Output the (X, Y) coordinate of the center of the cell containing the given text.  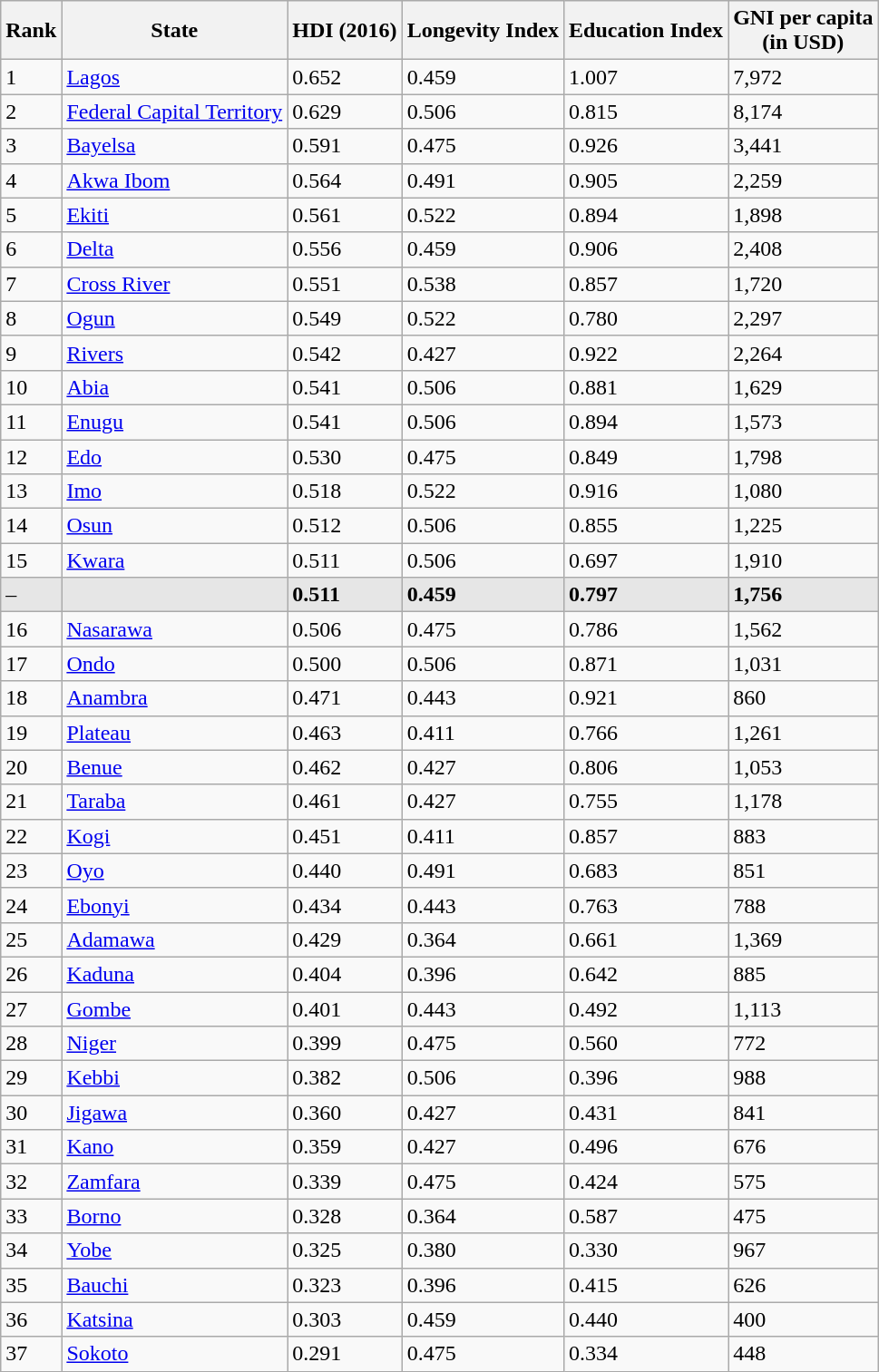
0.429 (345, 939)
860 (804, 698)
0.492 (646, 1009)
0.339 (345, 1182)
Kebbi (174, 1078)
0.538 (483, 284)
841 (804, 1113)
3 (31, 146)
Jigawa (174, 1113)
575 (804, 1182)
Bauchi (174, 1285)
2,297 (804, 318)
448 (804, 1354)
14 (31, 526)
0.855 (646, 526)
– (31, 595)
7 (31, 284)
0.542 (345, 353)
0.518 (345, 491)
0.921 (646, 698)
1,080 (804, 491)
2 (31, 112)
Kaduna (174, 974)
1,369 (804, 939)
0.471 (345, 698)
Yobe (174, 1250)
772 (804, 1044)
1,113 (804, 1009)
0.424 (646, 1182)
0.881 (646, 387)
Cross River (174, 284)
Enugu (174, 422)
0.815 (646, 112)
0.530 (345, 456)
10 (31, 387)
Imo (174, 491)
626 (804, 1285)
0.564 (345, 180)
Plateau (174, 733)
Ogun (174, 318)
0.431 (646, 1113)
0.661 (646, 939)
0.399 (345, 1044)
0.330 (646, 1250)
Niger (174, 1044)
7,972 (804, 77)
0.463 (345, 733)
19 (31, 733)
0.755 (646, 802)
23 (31, 871)
Abia (174, 387)
Gombe (174, 1009)
8 (31, 318)
851 (804, 871)
0.380 (483, 1250)
Zamfara (174, 1182)
Borno (174, 1216)
20 (31, 767)
0.629 (345, 112)
0.766 (646, 733)
Rank (31, 31)
988 (804, 1078)
0.916 (646, 491)
1.007 (646, 77)
0.303 (345, 1319)
0.926 (646, 146)
0.591 (345, 146)
4 (31, 180)
0.496 (646, 1147)
1,910 (804, 560)
0.780 (646, 318)
1,629 (804, 387)
0.652 (345, 77)
0.697 (646, 560)
0.561 (345, 215)
Lagos (174, 77)
12 (31, 456)
0.922 (646, 353)
1,562 (804, 629)
11 (31, 422)
0.415 (646, 1285)
Anambra (174, 698)
0.786 (646, 629)
0.797 (646, 595)
1,573 (804, 422)
27 (31, 1009)
0.905 (646, 180)
Osun (174, 526)
1,178 (804, 802)
15 (31, 560)
0.642 (646, 974)
17 (31, 664)
Benue (174, 767)
0.556 (345, 249)
Edo (174, 456)
0.551 (345, 284)
30 (31, 1113)
1,720 (804, 284)
21 (31, 802)
Education Index (646, 31)
8,174 (804, 112)
2,264 (804, 353)
33 (31, 1216)
0.360 (345, 1113)
0.325 (345, 1250)
HDI (2016) (345, 31)
0.849 (646, 456)
788 (804, 905)
1,898 (804, 215)
29 (31, 1078)
Sokoto (174, 1354)
34 (31, 1250)
967 (804, 1250)
36 (31, 1319)
5 (31, 215)
26 (31, 974)
28 (31, 1044)
Kogi (174, 836)
Nasarawa (174, 629)
Taraba (174, 802)
0.806 (646, 767)
2,408 (804, 249)
1,031 (804, 664)
Ebonyi (174, 905)
1,261 (804, 733)
Rivers (174, 353)
1,225 (804, 526)
0.587 (646, 1216)
0.328 (345, 1216)
0.906 (646, 249)
1,756 (804, 595)
0.323 (345, 1285)
Delta (174, 249)
400 (804, 1319)
32 (31, 1182)
0.871 (646, 664)
0.683 (646, 871)
0.291 (345, 1354)
1 (31, 77)
0.549 (345, 318)
Kwara (174, 560)
885 (804, 974)
Adamawa (174, 939)
0.763 (646, 905)
18 (31, 698)
1,798 (804, 456)
31 (31, 1147)
State (174, 31)
0.500 (345, 664)
0.382 (345, 1078)
1,053 (804, 767)
9 (31, 353)
0.334 (646, 1354)
35 (31, 1285)
GNI per capita(in USD) (804, 31)
0.560 (646, 1044)
22 (31, 836)
Longevity Index (483, 31)
475 (804, 1216)
Kano (174, 1147)
0.461 (345, 802)
0.359 (345, 1147)
883 (804, 836)
Bayelsa (174, 146)
6 (31, 249)
Federal Capital Territory (174, 112)
Ekiti (174, 215)
Ondo (174, 664)
3,441 (804, 146)
0.434 (345, 905)
0.404 (345, 974)
Katsina (174, 1319)
Akwa Ibom (174, 180)
25 (31, 939)
0.451 (345, 836)
2,259 (804, 180)
24 (31, 905)
0.462 (345, 767)
0.401 (345, 1009)
0.512 (345, 526)
Oyo (174, 871)
13 (31, 491)
37 (31, 1354)
16 (31, 629)
676 (804, 1147)
